Output the (X, Y) coordinate of the center of the cell containing the given text.  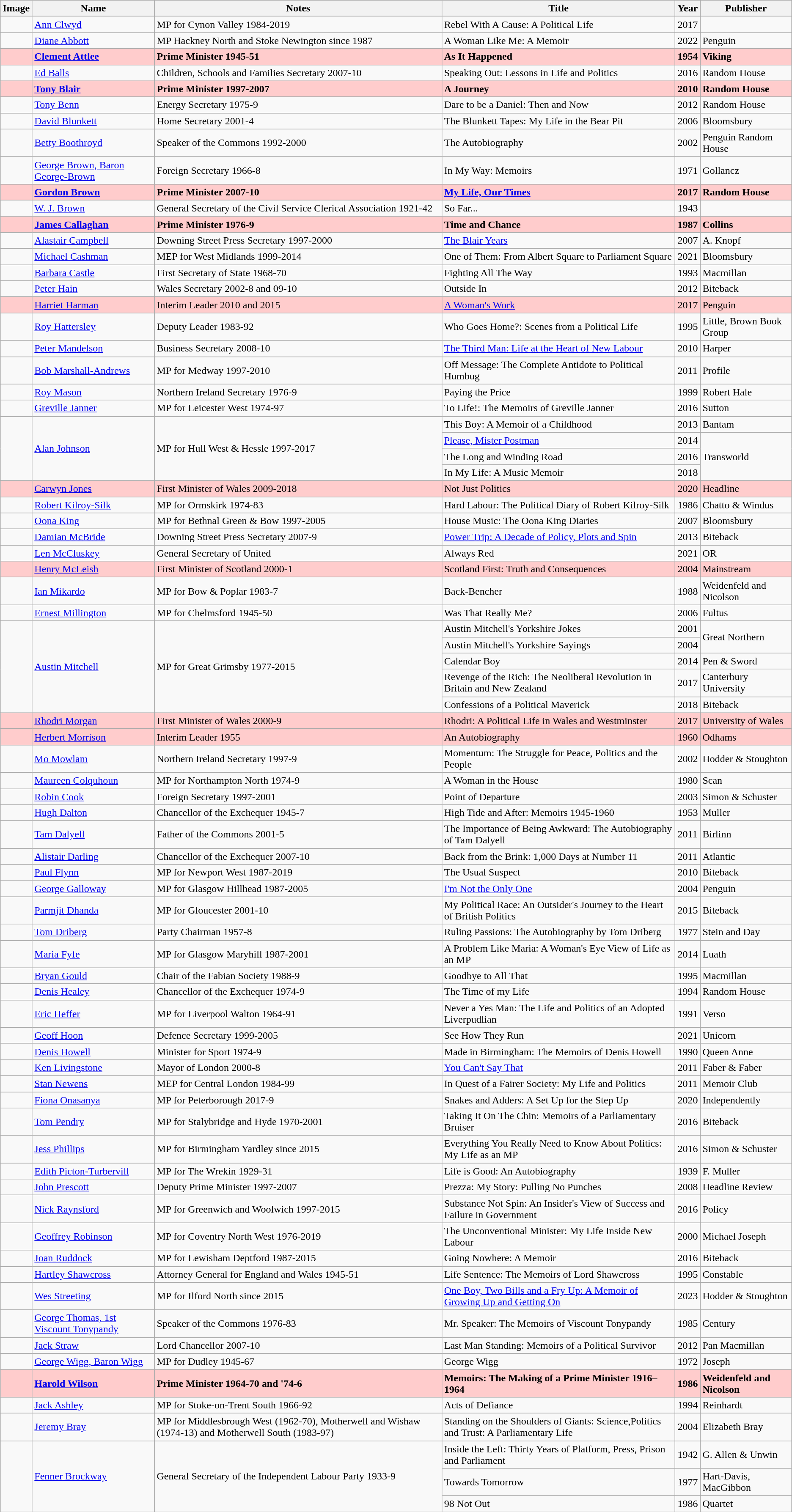
Paying the Price (558, 392)
George Thomas, 1st Viscount Tonypandy (93, 1324)
Publisher (746, 8)
Michael Cashman (93, 257)
1985 (688, 1324)
Standing on the Shoulders of Giants: Science,Politics and Trust: A Parliamentary Life (558, 1427)
Nick Raynsford (93, 1209)
A Problem Like Maria: A Woman's Eye View of Life as an MP (558, 954)
Northern Ireland Secretary 1976-9 (298, 392)
MP for Peterborough 2017-9 (298, 1100)
Headline (746, 488)
Geoffrey Robinson (93, 1237)
Atlantic (746, 856)
Headline Review (746, 1187)
Interim Leader 2010 and 2015 (298, 305)
An Autobiography (558, 737)
First Minister of Wales 2009-2018 (298, 488)
MP for Northampton North 1974-9 (298, 780)
Maria Fyfe (93, 954)
Parmjit Dhanda (93, 910)
Title (558, 8)
Transworld (746, 456)
A. Knopf (746, 241)
Image (16, 8)
Going Nowhere: A Memoir (558, 1258)
George Galloway (93, 889)
W. J. Brown (93, 208)
John Prescott (93, 1187)
Diane Abbott (93, 41)
G. Allen & Unwin (746, 1454)
2022 (688, 41)
David Blunkett (93, 121)
Oona King (93, 521)
Children, Schools and Families Secretary 2007-10 (298, 73)
Reinhardt (746, 1405)
Chancellor of the Exchequer 2007-10 (298, 856)
Party Chairman 1957-8 (298, 932)
Robert Hale (746, 392)
Edith Picton-Turbervill (93, 1171)
George Brown, Baron George-Brown (93, 170)
Back-Bencher (558, 591)
James Callaghan (93, 225)
Speaker of the Commons 1976-83 (298, 1324)
Substance Not Spin: An Insider's View of Success and Failure in Government (558, 1209)
Deputy Prime Minister 1997-2007 (298, 1187)
Betty Boothroyd (93, 143)
The Time of my Life (558, 992)
MP for Glasgow Hillhead 1987-2005 (298, 889)
Roy Hattersley (93, 327)
Home Secretary 2001-4 (298, 121)
MP for Chelmsford 1945-50 (298, 613)
2008 (688, 1187)
Never a Yes Man: The Life and Politics of an Adopted Liverpudlian (558, 1013)
Year (688, 8)
MP for Greenwich and Woolwich 1997-2015 (298, 1209)
Joseph (746, 1361)
Attorney General for England and Wales 1945-51 (298, 1274)
Pan Macmillan (746, 1345)
As It Happened (558, 57)
First Minister of Wales 2000-9 (298, 721)
Father of the Commons 2001-5 (298, 835)
Jack Straw (93, 1345)
Elizabeth Bray (746, 1427)
1943 (688, 208)
My Life, Our Times (558, 192)
Northern Ireland Secretary 1997-9 (298, 759)
98 Not Out (558, 1504)
Denis Healey (93, 992)
Jeremy Bray (93, 1427)
The Long and Winding Road (558, 456)
MP for The Wrekin 1929-31 (298, 1171)
2023 (688, 1296)
Paul Flynn (93, 873)
Snakes and Adders: A Set Up for the Step Up (558, 1100)
Prime Minister 1945-51 (298, 57)
1939 (688, 1171)
2001 (688, 629)
MP for Stalybridge and Hyde 1970-2001 (298, 1122)
General Secretary of the Civil Service Clerical Association 1921-42 (298, 208)
1942 (688, 1454)
Hart-Davis, MacGibbon (746, 1482)
MP for Bethnal Green & Bow 1997-2005 (298, 521)
Downing Street Press Secretary 2007-9 (298, 537)
Power Trip: A Decade of Policy, Plots and Spin (558, 537)
MEP for Central London 1984-99 (298, 1084)
Unicorn (746, 1035)
Revenge of the Rich: The Neoliberal Revolution in Britain and New Zealand (558, 683)
First Minister of Scotland 2000-1 (298, 569)
George Wigg, Baron Wigg (93, 1361)
Independently (746, 1100)
In My Way: Memoirs (558, 170)
Harold Wilson (93, 1383)
Ian Mikardo (93, 591)
The Blair Years (558, 241)
Queen Anne (746, 1051)
Penguin Random House (746, 143)
Taking It On The Chin: Memoirs of a Parliamentary Bruiser (558, 1122)
Jess Phillips (93, 1150)
I'm Not the Only One (558, 889)
Confessions of a Political Maverick (558, 705)
Downing Street Press Secretary 1997-2000 (298, 241)
Business Secretary 2008-10 (298, 349)
Please, Mister Postman (558, 440)
MP for Cynon Valley 1984-2019 (298, 25)
Great Northern (746, 637)
Bob Marshall-Andrews (93, 370)
Eric Heffer (93, 1013)
Prime Minister 2007-10 (298, 192)
Minister for Sport 1974-9 (298, 1051)
MP Hackney North and Stoke Newington since 1987 (298, 41)
Memoirs: The Making of a Prime Minister 1916–1964 (558, 1383)
Fultus (746, 613)
Ruling Passions: The Autobiography by Tom Driberg (558, 932)
Always Red (558, 553)
Pen & Sword (746, 661)
Fighting All The Way (558, 273)
Last Man Standing: Memoirs of a Political Survivor (558, 1345)
University of Wales (746, 721)
Life is Good: An Autobiography (558, 1171)
Clement Attlee (93, 57)
Maureen Colquhoun (93, 780)
1987 (688, 225)
Mainstream (746, 569)
Constable (746, 1274)
Who Goes Home?: Scenes from a Political Life (558, 327)
1993 (688, 273)
Tony Blair (93, 89)
Name (93, 8)
Alistair Darling (93, 856)
Mo Mowlam (93, 759)
MP for Ilford North since 2015 (298, 1296)
Wes Streeting (93, 1296)
Jack Ashley (93, 1405)
Austin Mitchell's Yorkshire Jokes (558, 629)
Rhodri Morgan (93, 721)
Greville Janner (93, 408)
General Secretary of United (298, 553)
Sutton (746, 408)
Odhams (746, 737)
Point of Departure (558, 796)
Scotland First: Truth and Consequences (558, 569)
Was That Really Me? (558, 613)
MP for Liverpool Walton 1964-91 (298, 1013)
One of Them: From Albert Square to Parliament Square (558, 257)
Made in Birmingham: The Memoirs of Denis Howell (558, 1051)
Birlinn (746, 835)
Ed Balls (93, 73)
Harriet Harman (93, 305)
Verso (746, 1013)
Wales Secretary 2002-8 and 09-10 (298, 289)
Len McCluskey (93, 553)
Calendar Boy (558, 661)
The Autobiography (558, 143)
Acts of Defiance (558, 1405)
MP for Lewisham Deptford 1987-2015 (298, 1258)
Bryan Gould (93, 976)
Stan Newens (93, 1084)
Speaking Out: Lessons in Life and Politics (558, 73)
George Wigg (558, 1361)
A Woman in the House (558, 780)
Prezza: My Story: Pulling No Punches (558, 1187)
Collins (746, 225)
Back from the Brink: 1,000 Days at Number 11 (558, 856)
Prime Minister 1976-9 (298, 225)
Damian McBride (93, 537)
My Political Race: An Outsider's Journey to the Heart of British Politics (558, 910)
MP for Ormskirk 1974-83 (298, 505)
MP for Hull West & Hessle 1997-2017 (298, 448)
Ernest Millington (93, 613)
Goodbye to All That (558, 976)
Austin Mitchell (93, 667)
MP for Glasgow Maryhill 1987-2001 (298, 954)
Austin Mitchell's Yorkshire Sayings (558, 645)
Life Sentence: The Memoirs of Lord Shawcross (558, 1274)
OR (746, 553)
Canterbury University (746, 683)
So Far... (558, 208)
Chair of the Fabian Society 1988-9 (298, 976)
1960 (688, 737)
Quartet (746, 1504)
Dare to be a Daniel: Then and Now (558, 105)
MEP for West Midlands 1999-2014 (298, 257)
See How They Run (558, 1035)
Century (746, 1324)
MP for Leicester West 1974-97 (298, 408)
In Quest of a Fairer Society: My Life and Politics (558, 1084)
MP for Birmingham Yardley since 2015 (298, 1150)
Peter Mandelson (93, 349)
Fiona Onasanya (93, 1100)
Chancellor of the Exchequer 1974-9 (298, 992)
Robert Kilroy-Silk (93, 505)
A Woman Like Me: A Memoir (558, 41)
Hugh Dalton (93, 813)
Prime Minister 1997-2007 (298, 89)
Gordon Brown (93, 192)
Peter Hain (93, 289)
Scan (746, 780)
House Music: The Oona King Diaries (558, 521)
1972 (688, 1361)
Carwyn Jones (93, 488)
Interim Leader 1955 (298, 737)
1971 (688, 170)
Bantam (746, 424)
Joan Ruddock (93, 1258)
Gollancz (746, 170)
MP for Medway 1997-2010 (298, 370)
This Boy: A Memoir of a Childhood (558, 424)
The Third Man: Life at the Heart of New Labour (558, 349)
Everything You Really Need to Know About Politics: My Life as an MP (558, 1150)
1999 (688, 392)
F. Muller (746, 1171)
MP for Coventry North West 1976-2019 (298, 1237)
Mayor of London 2000-8 (298, 1067)
Hard Labour: The Political Diary of Robert Kilroy-Silk (558, 505)
Off Message: The Complete Antidote to Political Humbug (558, 370)
Foreign Secretary 1997-2001 (298, 796)
Mr. Speaker: The Memoirs of Viscount Tonypandy (558, 1324)
First Secretary of State 1968-70 (298, 273)
Energy Secretary 1975-9 (298, 105)
MP for Bow & Poplar 1983-7 (298, 591)
One Boy, Two Bills and a Fry Up: A Memoir of Growing Up and Getting On (558, 1296)
1991 (688, 1013)
Defence Secretary 1999-2005 (298, 1035)
Muller (746, 813)
Geoff Hoon (93, 1035)
Henry McLeish (93, 569)
1954 (688, 57)
Inside the Left: Thirty Years of Platform, Press, Prison and Parliament (558, 1454)
Denis Howell (93, 1051)
Speaker of the Commons 1992-2000 (298, 143)
Tony Benn (93, 105)
Rebel With A Cause: A Political Life (558, 25)
1953 (688, 813)
A Journey (558, 89)
Notes (298, 8)
The Importance of Being Awkward: The Autobiography of Tam Dalyell (558, 835)
Tam Dalyell (93, 835)
High Tide and After: Memoirs 1945-1960 (558, 813)
Momentum: The Struggle for Peace, Politics and the People (558, 759)
Rhodri: A Political Life in Wales and Westminster (558, 721)
The Usual Suspect (558, 873)
Ken Livingstone (93, 1067)
Tom Pendry (93, 1122)
Towards Tomorrow (558, 1482)
Memoir Club (746, 1084)
Viking (746, 57)
Michael Joseph (746, 1237)
General Secretary of the Independent Labour Party 1933-9 (298, 1476)
Harper (746, 349)
MP for Dudley 1945-67 (298, 1361)
Little, Brown Book Group (746, 327)
To Life!: The Memoirs of Greville Janner (558, 408)
A Woman's Work (558, 305)
In My Life: A Music Memoir (558, 472)
1988 (688, 591)
Hartley Shawcross (93, 1274)
2003 (688, 796)
MP for Middlesbrough West (1962-70), Motherwell and Wishaw (1974-13) and Motherwell South (1983-97) (298, 1427)
1990 (688, 1051)
Herbert Morrison (93, 737)
MP for Gloucester 2001-10 (298, 910)
Chatto & Windus (746, 505)
Tom Driberg (93, 932)
You Can't Say That (558, 1067)
Prime Minister 1964-70 and '74-6 (298, 1383)
MP for Great Grimsby 1977-2015 (298, 667)
Chancellor of the Exchequer 1945-7 (298, 813)
Roy Mason (93, 392)
Alan Johnson (93, 448)
Deputy Leader 1983-92 (298, 327)
The Blunkett Tapes: My Life in the Bear Pit (558, 121)
Robin Cook (93, 796)
Policy (746, 1209)
Time and Chance (558, 225)
Lord Chancellor 2007-10 (298, 1345)
The Unconventional Minister: My Life Inside New Labour (558, 1237)
Stein and Day (746, 932)
Barbara Castle (93, 273)
Faber & Faber (746, 1067)
Outside In (558, 289)
Alastair Campbell (93, 241)
MP for Newport West 1987-2019 (298, 873)
Luath (746, 954)
Foreign Secretary 1966-8 (298, 170)
Profile (746, 370)
2015 (688, 910)
2000 (688, 1237)
Ann Clwyd (93, 25)
1980 (688, 780)
Fenner Brockway (93, 1476)
Not Just Politics (558, 488)
MP for Stoke-on-Trent South 1966-92 (298, 1405)
